Determine the [X, Y] coordinate at the center of the cell enclosing the given text.  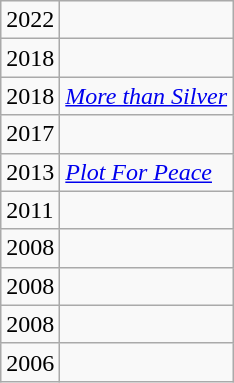
2013 [30, 172]
More than Silver [146, 96]
Plot For Peace [146, 172]
2006 [30, 362]
2017 [30, 134]
2022 [30, 20]
2011 [30, 210]
